Determine the (X, Y) coordinate at the center of the cell enclosing the given text.  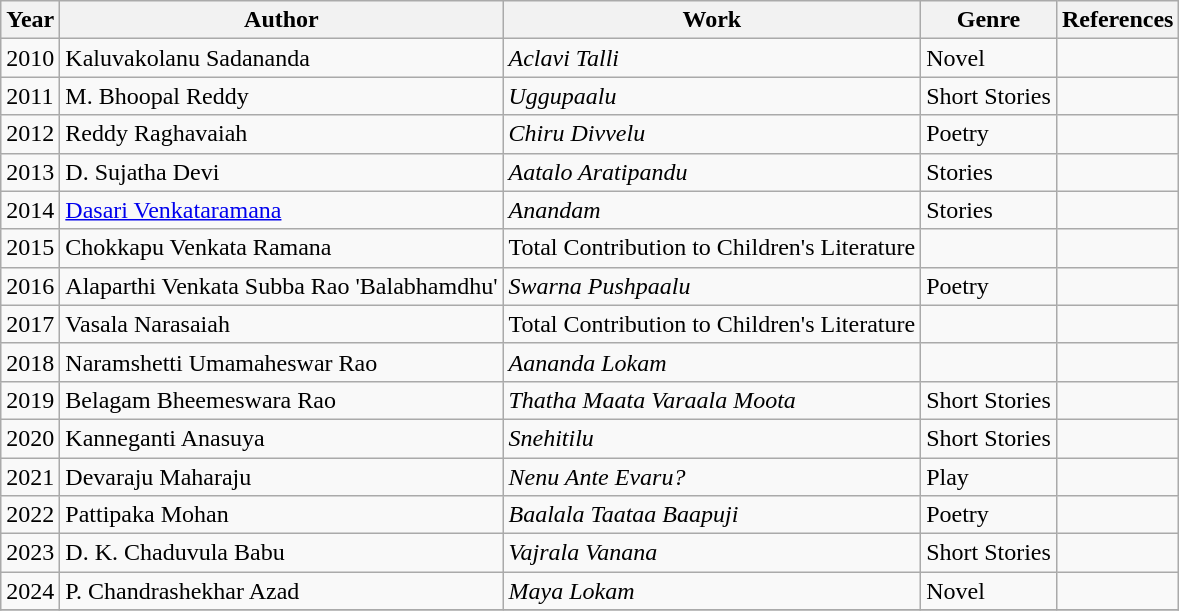
2020 (30, 438)
Devaraju Maharaju (282, 477)
Uggupaalu (712, 96)
Anandam (712, 210)
Aananda Lokam (712, 362)
2023 (30, 553)
Swarna Pushpaalu (712, 286)
2013 (30, 172)
Naramshetti Umamaheswar Rao (282, 362)
Chokkapu Venkata Ramana (282, 248)
D. Sujatha Devi (282, 172)
P. Chandrashekhar Azad (282, 591)
Aclavi Talli (712, 58)
Aatalo Aratipandu (712, 172)
2012 (30, 134)
Maya Lokam (712, 591)
2019 (30, 400)
Chiru Divvelu (712, 134)
Vajrala Vanana (712, 553)
Work (712, 20)
Pattipaka Mohan (282, 515)
2011 (30, 96)
D. K. Chaduvula Babu (282, 553)
References (1118, 20)
Thatha Maata Varaala Moota (712, 400)
Kaluvakolanu Sadananda (282, 58)
Reddy Raghavaiah (282, 134)
Year (30, 20)
2024 (30, 591)
2016 (30, 286)
Kanneganti Anasuya (282, 438)
2010 (30, 58)
Genre (989, 20)
Nenu Ante Evaru? (712, 477)
M. Bhoopal Reddy (282, 96)
2015 (30, 248)
Author (282, 20)
2017 (30, 324)
Snehitilu (712, 438)
Vasala Narasaiah (282, 324)
2022 (30, 515)
2021 (30, 477)
Dasari Venkataramana (282, 210)
Play (989, 477)
Belagam Bheemeswara Rao (282, 400)
Alaparthi Venkata Subba Rao 'Balabhamdhu' (282, 286)
Baalala Taataa Baapuji (712, 515)
2018 (30, 362)
2014 (30, 210)
